Find where the given text appears and provide that cell's center as [x, y] coordinate. 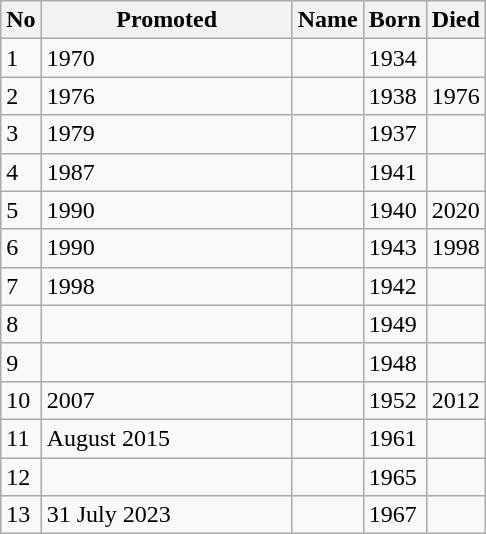
1937 [394, 134]
1987 [166, 172]
1934 [394, 58]
31 July 2023 [166, 515]
No [21, 20]
1949 [394, 324]
10 [21, 400]
6 [21, 248]
1952 [394, 400]
1941 [394, 172]
1967 [394, 515]
Born [394, 20]
2007 [166, 400]
1948 [394, 362]
2 [21, 96]
Promoted [166, 20]
Died [456, 20]
1961 [394, 438]
1940 [394, 210]
1938 [394, 96]
1965 [394, 477]
5 [21, 210]
August 2015 [166, 438]
7 [21, 286]
4 [21, 172]
1970 [166, 58]
2020 [456, 210]
13 [21, 515]
1942 [394, 286]
3 [21, 134]
1979 [166, 134]
9 [21, 362]
8 [21, 324]
11 [21, 438]
2012 [456, 400]
1943 [394, 248]
12 [21, 477]
1 [21, 58]
Name [328, 20]
